Detect which cell encompasses the target text, then output its [X, Y] center coordinate. 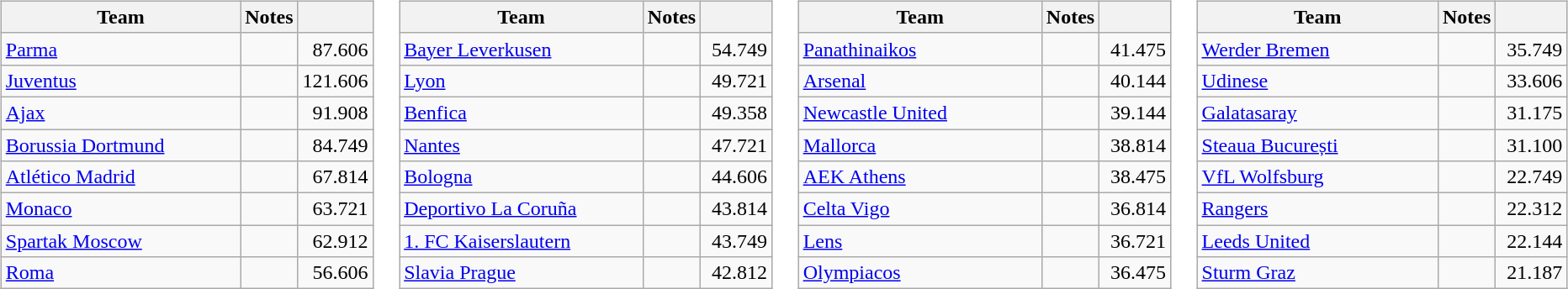
Spartak Moscow [120, 241]
1. FC Kaiserslautern [522, 241]
121.606 [335, 81]
42.812 [737, 273]
Lyon [522, 81]
Rangers [1317, 209]
39.144 [1136, 113]
38.814 [1136, 145]
Deportivo La Coruña [522, 209]
40.144 [1136, 81]
41.475 [1136, 49]
91.908 [335, 113]
22.144 [1531, 241]
Monaco [120, 209]
Arsenal [920, 81]
84.749 [335, 145]
Bayer Leverkusen [522, 49]
Udinese [1317, 81]
49.721 [737, 81]
44.606 [737, 177]
38.475 [1136, 177]
21.187 [1531, 273]
Nantes [522, 145]
49.358 [737, 113]
Panathinaikos [920, 49]
Parma [120, 49]
Ajax [120, 113]
Slavia Prague [522, 273]
Leeds United [1317, 241]
31.100 [1531, 145]
Sturm Graz [1317, 273]
AEK Athens [920, 177]
36.814 [1136, 209]
Mallorca [920, 145]
Steaua București [1317, 145]
43.749 [737, 241]
Benfica [522, 113]
47.721 [737, 145]
54.749 [737, 49]
22.749 [1531, 177]
36.721 [1136, 241]
VfL Wolfsburg [1317, 177]
67.814 [335, 177]
Lens [920, 241]
35.749 [1531, 49]
Galatasaray [1317, 113]
62.912 [335, 241]
33.606 [1531, 81]
Atlético Madrid [120, 177]
43.814 [737, 209]
Newcastle United [920, 113]
Juventus [120, 81]
63.721 [335, 209]
87.606 [335, 49]
Borussia Dortmund [120, 145]
56.606 [335, 273]
Roma [120, 273]
Werder Bremen [1317, 49]
Celta Vigo [920, 209]
Bologna [522, 177]
Olympiacos [920, 273]
22.312 [1531, 209]
36.475 [1136, 273]
31.175 [1531, 113]
